For the text-containing cell, return its midpoint in (X, Y) coordinate format. 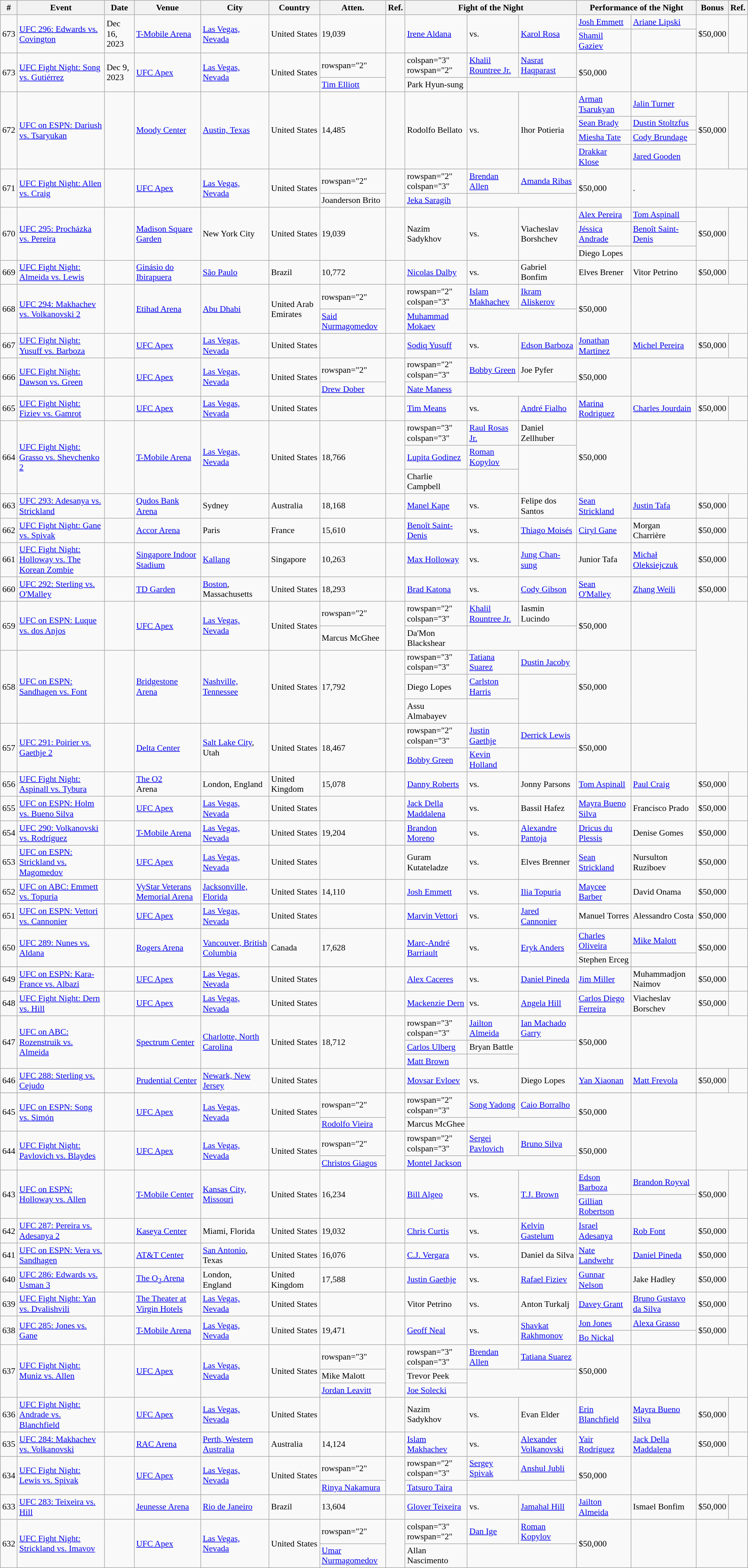
. (664, 188)
632 (9, 1544)
643 (9, 1194)
Ciryl Gane (604, 530)
Sergei Pavlovich (493, 1143)
Event (61, 8)
Daniel Zellhuber (547, 433)
Atten. (353, 8)
T-Mobile Center (168, 1194)
Brad Katona (436, 589)
644 (9, 1151)
São Paulo (235, 273)
645 (9, 1112)
Said Nurmagomedov (353, 321)
Sydney (235, 506)
Drew Dober (353, 390)
Ginásio do Ibirapuera (168, 273)
UFC Fight Night: Andrade vs. Blanchfield (61, 1415)
UFC 287: Pereira vs. Adesanya 2 (61, 1231)
Tim Means (436, 408)
Manel Kape (436, 506)
Alessandro Costa (664, 916)
Etihad Arena (168, 309)
UFC 285: Jones vs. Gane (61, 1331)
Caio Borralho (547, 1105)
UFC on ESPN: Dariush vs. Tsaryukan (61, 130)
15,078 (353, 785)
Michel Pereira (664, 345)
Brandon Moreno (436, 833)
Marina Rodriguez (604, 408)
Ilia Topuria (547, 892)
Christos Giagos (353, 1163)
Raul Rosas Jr. (493, 433)
# (9, 8)
Muhammadjon Naimov (664, 979)
City (235, 8)
Movsar Evloev (436, 1080)
Dricus du Plessis (604, 833)
Cody Brundage (664, 138)
Spectrum Center (168, 1042)
Salt Lake City, Utah (235, 748)
Charles Oliveira (604, 941)
André Fialho (547, 408)
Geoff Neal (436, 1331)
14,124 (353, 1444)
UFC on ESPN: Kara-France vs. Albazi (61, 979)
Matt Brown (436, 1062)
RAC Arena (168, 1444)
17,628 (353, 948)
TD Garden (168, 589)
636 (9, 1415)
United Arab Emirates (294, 309)
Trevor Peek (436, 1376)
UFC 291: Poirier vs. Gaethje 2 (61, 748)
Chris Curtis (436, 1231)
UFC Fight Night: Gane vs. Spivak (61, 530)
651 (9, 916)
Jim Miller (604, 979)
Jared Gooden (664, 157)
Kevin Holland (493, 760)
London,England (235, 1280)
Madison Square Garden (168, 234)
UFC 294: Makhachev vs. Volkanovski 2 (61, 309)
635 (9, 1444)
642 (9, 1231)
667 (9, 345)
Singapore Indoor Stadium (168, 560)
Assu Almabayev (436, 711)
Bassil Hafez (547, 809)
Nate Landwehr (604, 1255)
UFC Fight Night: Almeida vs. Lewis (61, 273)
Canada (294, 948)
Justin Tafa (664, 506)
UFC Fight Night: Lewis vs. Spivak (61, 1476)
The O2 Arena (168, 1280)
UFC on ESPN: Song vs. Simón (61, 1112)
Michał Oleksiejczuk (664, 560)
Muhammad Mokaev (436, 321)
UFC on ESPN: Sandhagen vs. Font (61, 687)
Dustin Jacoby (547, 663)
669 (9, 273)
16,234 (353, 1194)
18,467 (353, 748)
UFC Fight Night: Yusuff vs. Barboza (61, 345)
Singapore (294, 560)
Sodiq Yusuff (436, 345)
Nasrat Haqparast (547, 65)
UFC 290: Volkanovski vs. Rodríguez (61, 833)
Ariane Lipski (664, 22)
UFC Fight Night: Strickland vs. Imavov (61, 1544)
Vancouver, British Columbia (235, 948)
Junior Tafa (604, 560)
Nursulton Ruziboev (664, 863)
Cody Gibson (547, 589)
Elves Brenner (547, 863)
Rob Font (664, 1231)
Carlos Diego Ferreira (604, 1004)
AT&T Center (168, 1255)
Nate Maness (436, 390)
Bill Algeo (436, 1194)
Qudos Bank Arena (168, 506)
Joe Solecki (436, 1391)
UFC on ESPN: Strickland vs. Magomedov (61, 863)
Joanderson Brito (353, 201)
Viacheslav Borshchev (547, 234)
Yair Rodríguez (604, 1444)
UFC Fight Night: Song vs. Gutiérrez (61, 73)
UFC Fight Night: Aspinall vs. Tybura (61, 785)
10,772 (353, 273)
Performance of the Night (637, 8)
UFC on ESPN: Holm vs. Bueno Silva (61, 809)
UFC 295: Procházka vs. Pereira (61, 234)
France (294, 530)
Charlotte, North Carolina (235, 1042)
Ismael Bonfim (664, 1507)
647 (9, 1042)
Rinya Nakamura (353, 1488)
Rafael Fiziev (547, 1280)
Bryan Battle (493, 1047)
New York City (235, 234)
Drakkar Klose (604, 157)
Jamahal Hill (547, 1507)
649 (9, 979)
Tatsuro Taira (436, 1488)
UFC Fight Night: Fiziev vs. Gamrot (61, 408)
UFC on ESPN: Holloway vs. Allen (61, 1194)
Maycee Barber (604, 892)
657 (9, 748)
VyStar Veterans Memorial Arena (168, 892)
Charlie Campbell (436, 482)
Jeunesse Arena (168, 1507)
670 (9, 234)
19,204 (353, 833)
Brandon Royval (664, 1182)
Marvin Vettori (436, 916)
Ihor Potieria (547, 130)
London, England (235, 785)
Kelvin Gastelum (547, 1231)
Matt Frevola (664, 1080)
Miami, Florida (235, 1231)
Davey Grant (604, 1304)
661 (9, 560)
Erin Blanchfield (604, 1415)
Paris (235, 530)
659 (9, 626)
Jared Cannonier (547, 916)
663 (9, 506)
Dec 16, 2023 (119, 34)
Rogers Arena (168, 948)
UFC Fight Night: Yan vs. Dvalishvili (61, 1304)
633 (9, 1507)
Ian Machado Garry (547, 1028)
T.J. Brown (547, 1194)
Marc-André Barriault (436, 948)
653 (9, 863)
Denise Gomes (664, 833)
Ikram Aliskerov (547, 297)
UFC 296: Edwards vs. Covington (61, 34)
Jonathan Martinez (604, 345)
634 (9, 1476)
Alexander Volkanovski (547, 1444)
Bruno Gustavo da Silva (664, 1304)
Jordan Leavitt (353, 1391)
Boston, Massachusetts (235, 589)
Country (294, 8)
Sean O'Malley (604, 589)
UFC Fight Night: Allen vs. Craig (61, 188)
Gillian Robertson (604, 1206)
Charles Jourdain (664, 408)
Rio de Janeiro (235, 1507)
Perth, Western Australia (235, 1444)
Felipe dos Santos (547, 506)
Sergey Spivak (493, 1469)
Shamil Gaziev (604, 41)
19,471 (353, 1331)
17,792 (353, 687)
652 (9, 892)
Delta Center (168, 748)
Dan Ige (493, 1532)
Danny Roberts (436, 785)
19,032 (353, 1231)
Anshul Jubli (547, 1469)
UFC Fight Night: Grasso vs. Shevchenko 2 (61, 457)
Glover Teixeira (436, 1507)
Da'Mon Blackshear (436, 638)
UFC 286: Edwards vs. Usman 3 (61, 1280)
Manuel Torres (604, 916)
Max Holloway (436, 560)
Dec 9, 2023 (119, 73)
15,610 (353, 530)
Carlos Ulberg (436, 1047)
Jonny Parsons (547, 785)
Viacheslav Borschev (664, 1004)
18,712 (353, 1042)
10,263 (353, 560)
Amanda Ribas (547, 181)
672 (9, 130)
UFC on ABC: Rozenstruik vs. Almeida (61, 1042)
UFC on ESPN: Vera vs. Sandhagen (61, 1255)
Bridgestone Arena (168, 687)
Israel Adesanya (604, 1231)
Karol Rosa (547, 34)
Angela Hill (547, 1004)
17,588 (353, 1280)
665 (9, 408)
Iasmin Lucindo (547, 614)
Jon Jones (604, 1324)
UFC 284: Makhachev vs. Volkanovski (61, 1444)
Sean Brady (604, 123)
Rodolfo Bellato (436, 130)
Alexandre Pantoja (547, 833)
Paul Craig (664, 785)
Prudential Center (168, 1080)
Moody Center (168, 130)
UFC on ABC: Emmett vs. Topuria (61, 892)
UFC 292: Sterling vs. O'Malley (61, 589)
660 (9, 589)
Kaseya Center (168, 1231)
Evan Elder (547, 1415)
664 (9, 457)
658 (9, 687)
Derrick Lewis (547, 735)
Nashville, Tennessee (235, 687)
UFC on ESPN: Luque vs. dos Anjos (61, 626)
Anton Turkalj (547, 1304)
Joe Pyfer (547, 370)
656 (9, 785)
14,485 (353, 130)
Bo Nickal (604, 1338)
Jalin Turner (664, 104)
Shavkat Rakhmonov (547, 1331)
641 (9, 1255)
UFC 293: Adesanya vs. Strickland (61, 506)
UFC on ESPN: Vettori vs. Cannonier (61, 916)
Francisco Prado (664, 809)
UFC 283: Teixeira vs. Hill (61, 1507)
David Onama (664, 892)
UFC Fight Night: Holloway vs. The Korean Zombie (61, 560)
18,766 (353, 457)
Austin, Texas (235, 130)
Allan Nascimento (436, 1556)
Kallang (235, 560)
UFC 289: Nunes vs. Aldana (61, 948)
Fight of the Night (491, 8)
Lupita Godinez (436, 457)
666 (9, 377)
Umar Nurmagomedov (353, 1556)
Jake Hadley (664, 1280)
Alex Pereira (604, 215)
Jung Chan-sung (547, 560)
671 (9, 188)
UFC Fight Night: Muniz vs. Allen (61, 1371)
Thiago Moisés (547, 530)
655 (9, 809)
Date (119, 8)
16,076 (353, 1255)
Song Yadong (493, 1105)
C.J. Vergara (436, 1255)
Guram Kutateladze (436, 863)
Accor Arena (168, 530)
Stephen Erceg (604, 960)
Bonus (712, 8)
637 (9, 1371)
The Theater at Virgin Hotels (168, 1304)
The O2Arena (168, 785)
640 (9, 1280)
Carlston Harris (493, 687)
San Antonio, Texas (235, 1255)
Gabriel Bonfim (547, 273)
UFC 288: Sterling vs. Cejudo (61, 1080)
Park Hyun-sung (436, 85)
650 (9, 948)
Elves Brener (604, 273)
Mackenzie Dern (436, 1004)
Nicolas Dalby (436, 273)
646 (9, 1080)
Jeka Saragih (436, 201)
UFC Fight Night: Dern vs. Hill (61, 1004)
18,168 (353, 506)
654 (9, 833)
668 (9, 309)
Miesha Tate (604, 138)
18,293 (353, 589)
Montel Jackson (436, 1163)
Eryk Anders (547, 948)
662 (9, 530)
Daniel da Silva (547, 1255)
Alexa Grasso (664, 1324)
Jacksonville, Florida (235, 892)
Newark, New Jersey (235, 1080)
Arman Tsarukyan (604, 104)
648 (9, 1004)
Zhang Weili (664, 589)
Rodolfo Vieira (353, 1124)
14,110 (353, 892)
Yan Xiaonan (604, 1080)
639 (9, 1304)
Venue (168, 8)
Gunnar Nelson (604, 1280)
Morgan Charrière (664, 530)
Kansas City, Missouri (235, 1194)
Alex Caceres (436, 979)
UFC Fight Night: Pavlovich vs. Blaydes (61, 1151)
rowspan="3" (353, 1357)
13,604 (353, 1507)
Dustin Stoltzfus (664, 123)
Bruno Silva (547, 1143)
UFC Fight Night: Dawson vs. Green (61, 377)
638 (9, 1331)
Tim Elliott (353, 85)
Irene Aldana (436, 34)
Abu Dhabi (235, 309)
Jéssica Andrade (604, 234)
